Identify which cell holds the provided text, then report its (x, y) central coordinate. 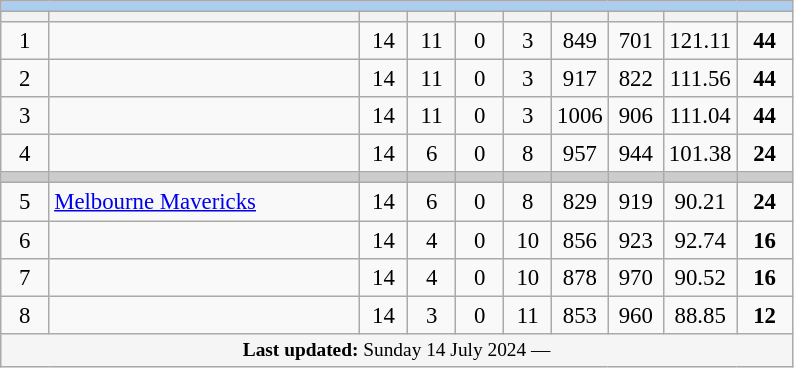
1006 (580, 116)
101.38 (700, 154)
111.56 (700, 79)
7 (25, 277)
878 (580, 277)
90.52 (700, 277)
970 (636, 277)
Last updated: Sunday 14 July 2024 — (397, 350)
829 (580, 202)
Melbourne Mavericks (204, 202)
856 (580, 240)
957 (580, 154)
121.11 (700, 41)
917 (580, 79)
1 (25, 41)
923 (636, 240)
919 (636, 202)
5 (25, 202)
12 (765, 315)
849 (580, 41)
88.85 (700, 315)
906 (636, 116)
90.21 (700, 202)
822 (636, 79)
701 (636, 41)
111.04 (700, 116)
853 (580, 315)
944 (636, 154)
2 (25, 79)
960 (636, 315)
92.74 (700, 240)
